Locate the cell with the specified text and output its (X, Y) center coordinate. 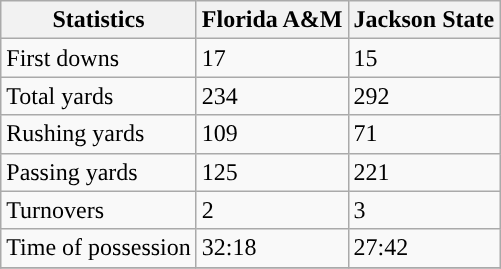
234 (272, 96)
Total yards (99, 96)
292 (424, 96)
109 (272, 134)
221 (424, 172)
Time of possession (99, 248)
Statistics (99, 20)
71 (424, 134)
3 (424, 210)
27:42 (424, 248)
Passing yards (99, 172)
17 (272, 58)
Turnovers (99, 210)
Jackson State (424, 20)
15 (424, 58)
125 (272, 172)
First downs (99, 58)
32:18 (272, 248)
Florida A&M (272, 20)
Rushing yards (99, 134)
2 (272, 210)
